Find where the given text appears and provide that cell's center as [X, Y] coordinate. 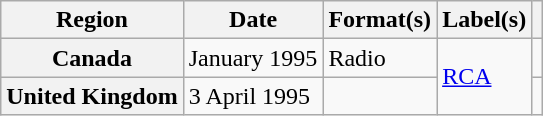
Canada [92, 58]
RCA [484, 77]
Label(s) [484, 20]
Format(s) [380, 20]
January 1995 [253, 58]
3 April 1995 [253, 96]
Date [253, 20]
United Kingdom [92, 96]
Radio [380, 58]
Region [92, 20]
